Pinpoint the cell where the given text exists, returning its [x, y] midpoint coordinate. 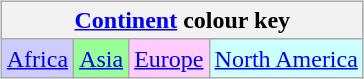
North America [286, 58]
Asia [102, 58]
Europe [169, 58]
Africa [37, 58]
Continent colour key [182, 20]
